Determine the (X, Y) coordinate at the center of the cell enclosing the given text.  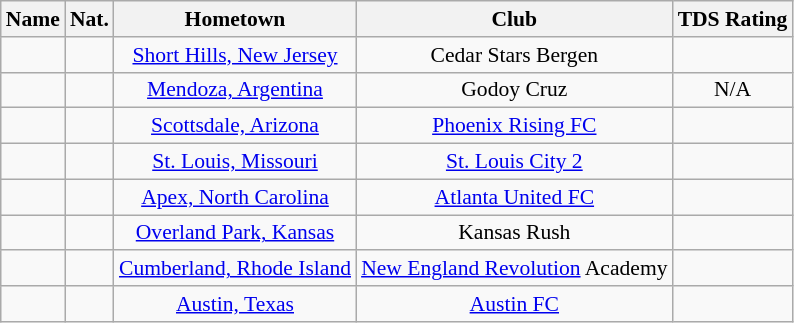
Apex, North Carolina (235, 197)
Cumberland, Rhode Island (235, 269)
Mendoza, Argentina (235, 90)
Club (514, 19)
N/A (733, 90)
Overland Park, Kansas (235, 233)
Scottsdale, Arizona (235, 126)
Austin, Texas (235, 304)
Phoenix Rising FC (514, 126)
Name (33, 19)
TDS Rating (733, 19)
Atlanta United FC (514, 197)
Kansas Rush (514, 233)
St. Louis, Missouri (235, 162)
Cedar Stars Bergen (514, 55)
Short Hills, New Jersey (235, 55)
New England Revolution Academy (514, 269)
Hometown (235, 19)
Godoy Cruz (514, 90)
Austin FC (514, 304)
Nat. (90, 19)
St. Louis City 2 (514, 162)
